Capture the cell that displays the provided text and extract its (X, Y) central coordinate. 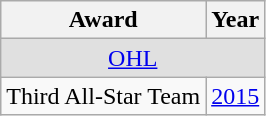
Year (236, 20)
Third All-Star Team (104, 96)
OHL (133, 58)
2015 (236, 96)
Award (104, 20)
